Pinpoint the cell where the given text exists, returning its (x, y) midpoint coordinate. 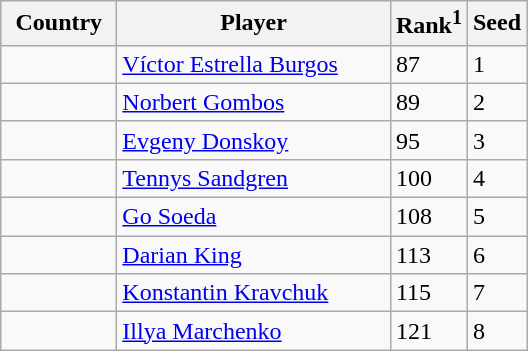
Evgeny Donskoy (254, 140)
115 (428, 293)
108 (428, 217)
89 (428, 102)
95 (428, 140)
113 (428, 255)
Konstantin Kravchuk (254, 293)
121 (428, 331)
4 (496, 178)
Player (254, 24)
Norbert Gombos (254, 102)
Darian King (254, 255)
Illya Marchenko (254, 331)
3 (496, 140)
5 (496, 217)
Rank1 (428, 24)
100 (428, 178)
87 (428, 64)
8 (496, 331)
Tennys Sandgren (254, 178)
Go Soeda (254, 217)
Country (59, 24)
6 (496, 255)
Seed (496, 24)
Víctor Estrella Burgos (254, 64)
2 (496, 102)
1 (496, 64)
7 (496, 293)
